Output the (X, Y) coordinate of the center of the cell containing the given text.  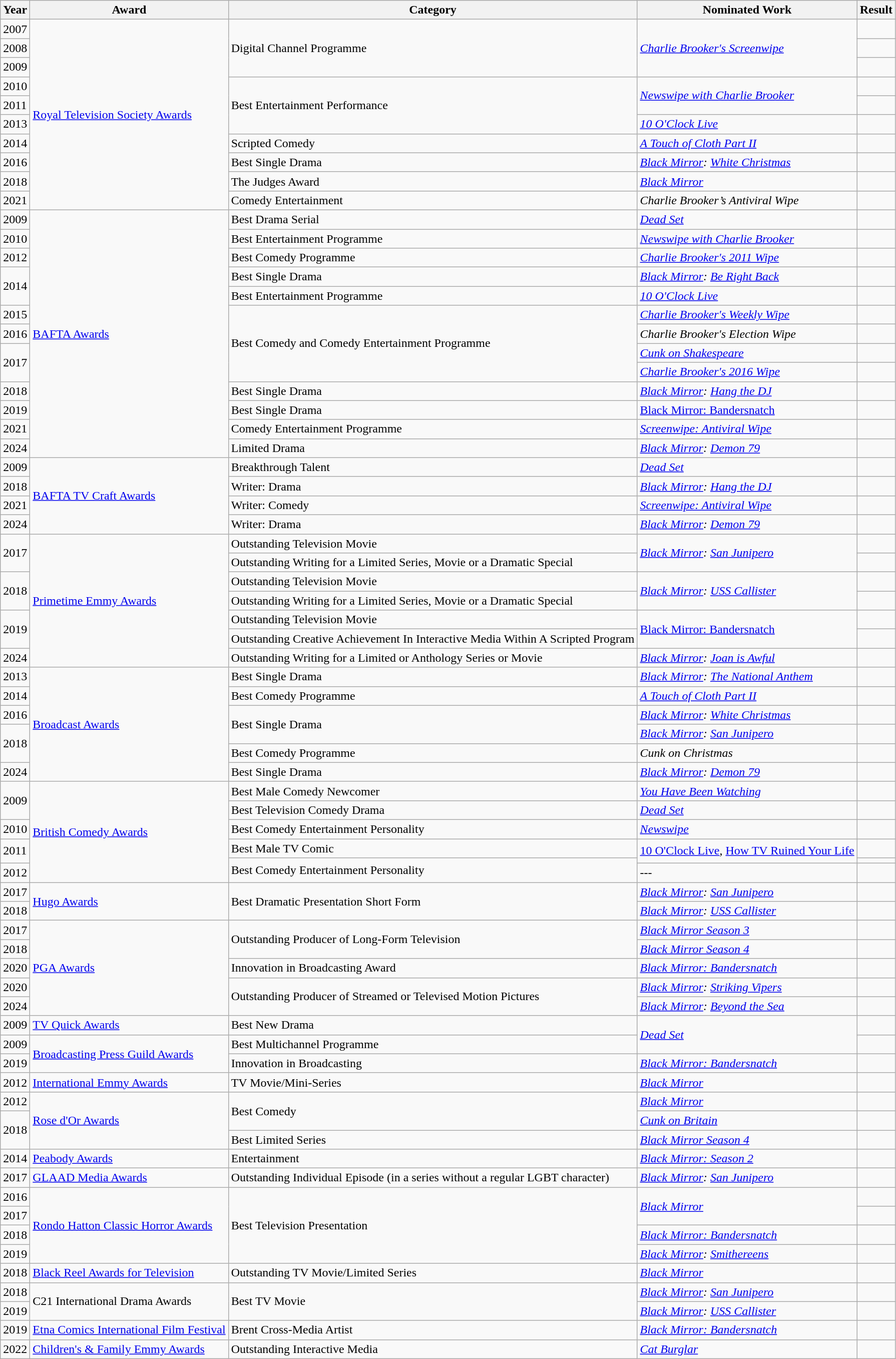
Etna Comics International Film Festival (129, 1330)
Innovation in Broadcasting (432, 1063)
British Comedy Awards (129, 832)
Best TV Movie (432, 1301)
Best Entertainment Performance (432, 105)
Best Television Comedy Drama (432, 810)
GLAAD Media Awards (129, 1178)
10 O'Clock Live, How TV Ruined Your Life (747, 851)
Limited Drama (432, 448)
Best Limited Series (432, 1140)
2022 (15, 1349)
Best New Drama (432, 1025)
Best Comedy (432, 1111)
Cunk on Christmas (747, 753)
Charlie Brooker’s Antiviral Wipe (747, 200)
Charlie Brooker's 2016 Wipe (747, 372)
Charlie Brooker's Election Wipe (747, 334)
Writer: Comedy (432, 505)
Award (129, 10)
Outstanding Producer of Long-Form Television (432, 940)
--- (747, 873)
2007 (15, 29)
Innovation in Broadcasting Award (432, 968)
Black Mirror: Season 2 (747, 1159)
Broadcasting Press Guild Awards (129, 1054)
Outstanding TV Movie/Limited Series (432, 1273)
Outstanding Creative Achievement In Interactive Media Within A Scripted Program (432, 639)
Royal Television Society Awards (129, 115)
Hugo Awards (129, 901)
Outstanding Individual Episode (in a series without a regular LGBT character) (432, 1178)
Category (432, 10)
Outstanding Producer of Streamed or Televised Motion Pictures (432, 997)
Broadcast Awards (129, 724)
BAFTA TV Craft Awards (129, 496)
The Judges Award (432, 181)
Best Male TV Comic (432, 848)
Scripted Comedy (432, 143)
Best Dramatic Presentation Short Form (432, 901)
Black Mirror Season 3 (747, 930)
Best Comedy and Comedy Entertainment Programme (432, 343)
Black Reel Awards for Television (129, 1273)
Black Mirror: Smithereens (747, 1254)
TV Movie/Mini-Series (432, 1082)
Best Drama Serial (432, 219)
Peabody Awards (129, 1159)
Best Male Comedy Newcomer (432, 791)
Nominated Work (747, 10)
Black Mirror: Striking Vipers (747, 987)
Charlie Brooker's Weekly Wipe (747, 315)
Best Multichannel Programme (432, 1044)
Year (15, 10)
Rondo Hatton Classic Horror Awards (129, 1225)
2008 (15, 48)
Black Mirror: Joan is Awful (747, 658)
Newswipe (747, 829)
Breakthrough Talent (432, 467)
BAFTA Awards (129, 333)
Black Mirror: Beyond the Sea (747, 1006)
Best Television Presentation (432, 1225)
Rose d'Or Awards (129, 1120)
PGA Awards (129, 968)
TV Quick Awards (129, 1025)
Brent Cross-Media Artist (432, 1330)
Black Mirror: The National Anthem (747, 677)
Comedy Entertainment Programme (432, 429)
Cunk on Britain (747, 1120)
Primetime Emmy Awards (129, 600)
International Emmy Awards (129, 1082)
Charlie Brooker's Screenwipe (747, 48)
Children's & Family Emmy Awards (129, 1349)
Outstanding Writing for a Limited or Anthology Series or Movie (432, 658)
Black Mirror: Be Right Back (747, 277)
You Have Been Watching (747, 791)
Outstanding Interactive Media (432, 1349)
C21 International Drama Awards (129, 1301)
Digital Channel Programme (432, 48)
Comedy Entertainment (432, 200)
Result (876, 10)
2015 (15, 315)
Cunk on Shakespeare (747, 353)
Cat Burglar (747, 1349)
Charlie Brooker's 2011 Wipe (747, 258)
Entertainment (432, 1159)
